Determine the [X, Y] coordinate at the center of the cell enclosing the given text.  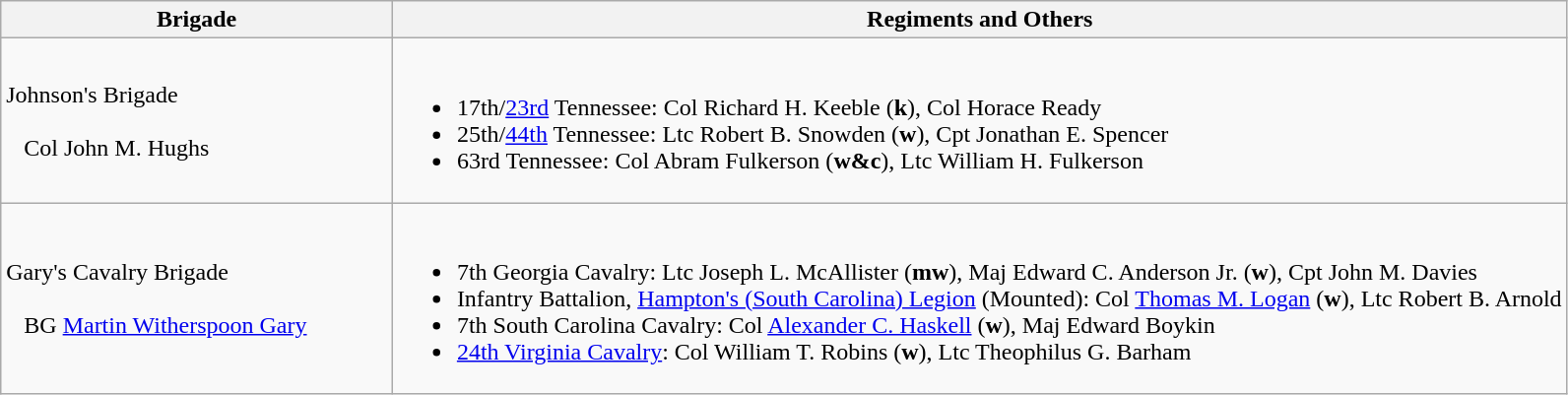
Johnson's Brigade Col John M. Hughs [197, 120]
Regiments and Others [979, 20]
Brigade [197, 20]
Gary's Cavalry Brigade BG Martin Witherspoon Gary [197, 298]
